Return the [x, y] coordinate for the center point of the cell that contains the specified text.  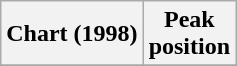
Peakposition [189, 34]
Chart (1998) [72, 34]
